Capture the cell that displays the provided text and extract its (x, y) central coordinate. 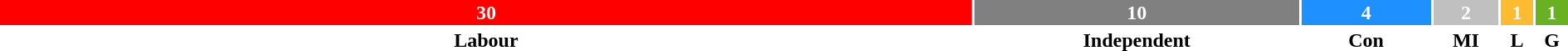
4 (1366, 13)
10 (1137, 13)
2 (1466, 13)
30 (486, 13)
